Scan for the cell matching the given text and deliver its (X, Y) coordinate at center. 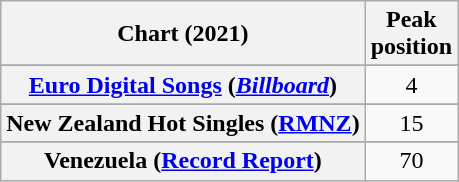
Peakposition (411, 34)
New Zealand Hot Singles (RMNZ) (183, 123)
70 (411, 161)
Chart (2021) (183, 34)
Venezuela (Record Report) (183, 161)
Euro Digital Songs (Billboard) (183, 85)
15 (411, 123)
4 (411, 85)
